From the cell containing the given text, extract its center point as (X, Y) coordinate. 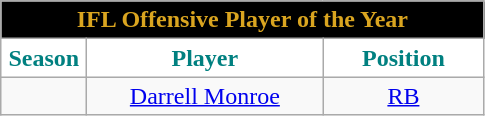
Player (205, 58)
RB (404, 96)
Position (404, 58)
Season (44, 58)
IFL Offensive Player of the Year (242, 20)
Darrell Monroe (205, 96)
